Find where the given text appears and provide that cell's center as [x, y] coordinate. 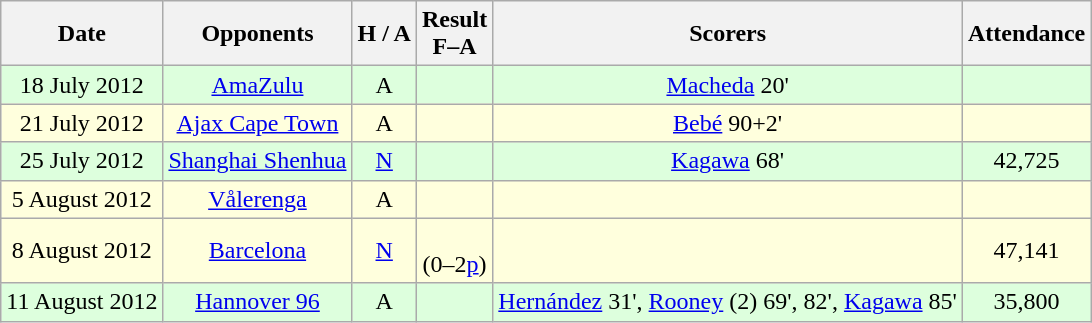
35,800 [1026, 302]
Date [82, 34]
Vålerenga [258, 199]
Shanghai Shenhua [258, 161]
25 July 2012 [82, 161]
Hannover 96 [258, 302]
Bebé 90+2' [728, 123]
AmaZulu [258, 85]
21 July 2012 [82, 123]
Hernández 31', Rooney (2) 69', 82', Kagawa 85' [728, 302]
(0–2p) [454, 250]
47,141 [1026, 250]
42,725 [1026, 161]
Barcelona [258, 250]
Attendance [1026, 34]
18 July 2012 [82, 85]
5 August 2012 [82, 199]
Ajax Cape Town [258, 123]
8 August 2012 [82, 250]
11 August 2012 [82, 302]
Opponents [258, 34]
H / A [384, 34]
Macheda 20' [728, 85]
Scorers [728, 34]
Kagawa 68' [728, 161]
ResultF–A [454, 34]
